Detect which cell encompasses the target text, then output its [X, Y] center coordinate. 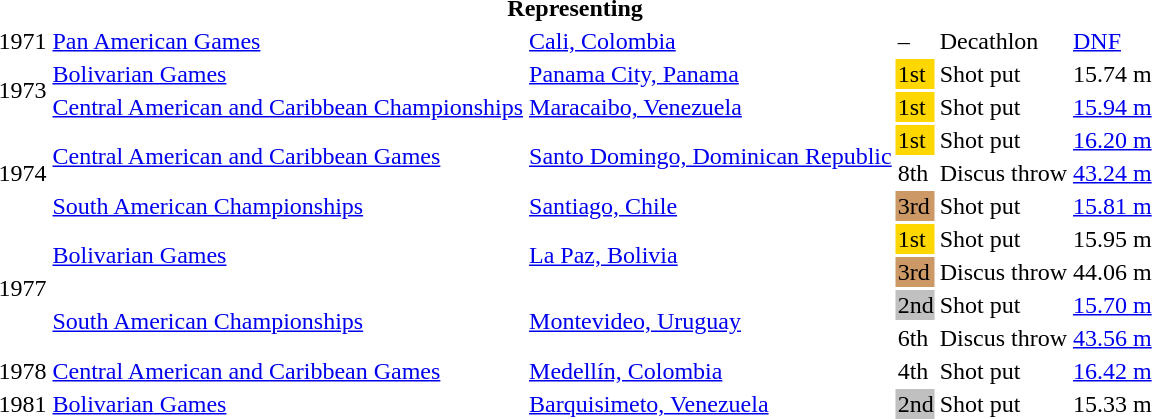
Pan American Games [288, 41]
Barquisimeto, Venezuela [711, 404]
Central American and Caribbean Championships [288, 107]
Montevideo, Uruguay [711, 322]
8th [916, 173]
La Paz, Bolivia [711, 256]
4th [916, 371]
Santiago, Chile [711, 206]
6th [916, 338]
Cali, Colombia [711, 41]
Panama City, Panama [711, 74]
Santo Domingo, Dominican Republic [711, 156]
Medellín, Colombia [711, 371]
– [916, 41]
Decathlon [1003, 41]
Maracaibo, Venezuela [711, 107]
